Search for the cell housing the specified text and yield its (X, Y) center coordinate. 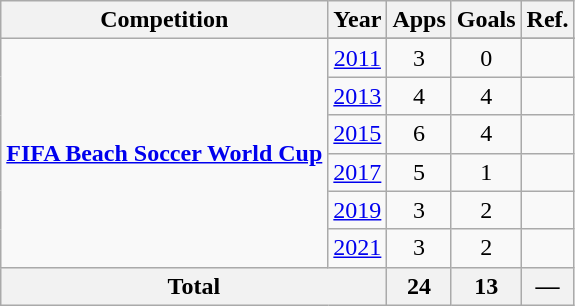
FIFA Beach Soccer World Cup (164, 153)
Apps (419, 20)
2021 (358, 248)
2017 (358, 172)
24 (419, 286)
0 (486, 58)
2011 (358, 58)
2013 (358, 96)
6 (419, 134)
5 (419, 172)
Competition (164, 20)
13 (486, 286)
Goals (486, 20)
Ref. (548, 20)
2015 (358, 134)
— (548, 286)
Year (358, 20)
2019 (358, 210)
Total (194, 286)
1 (486, 172)
